Find where the given text appears and provide that cell's center as (x, y) coordinate. 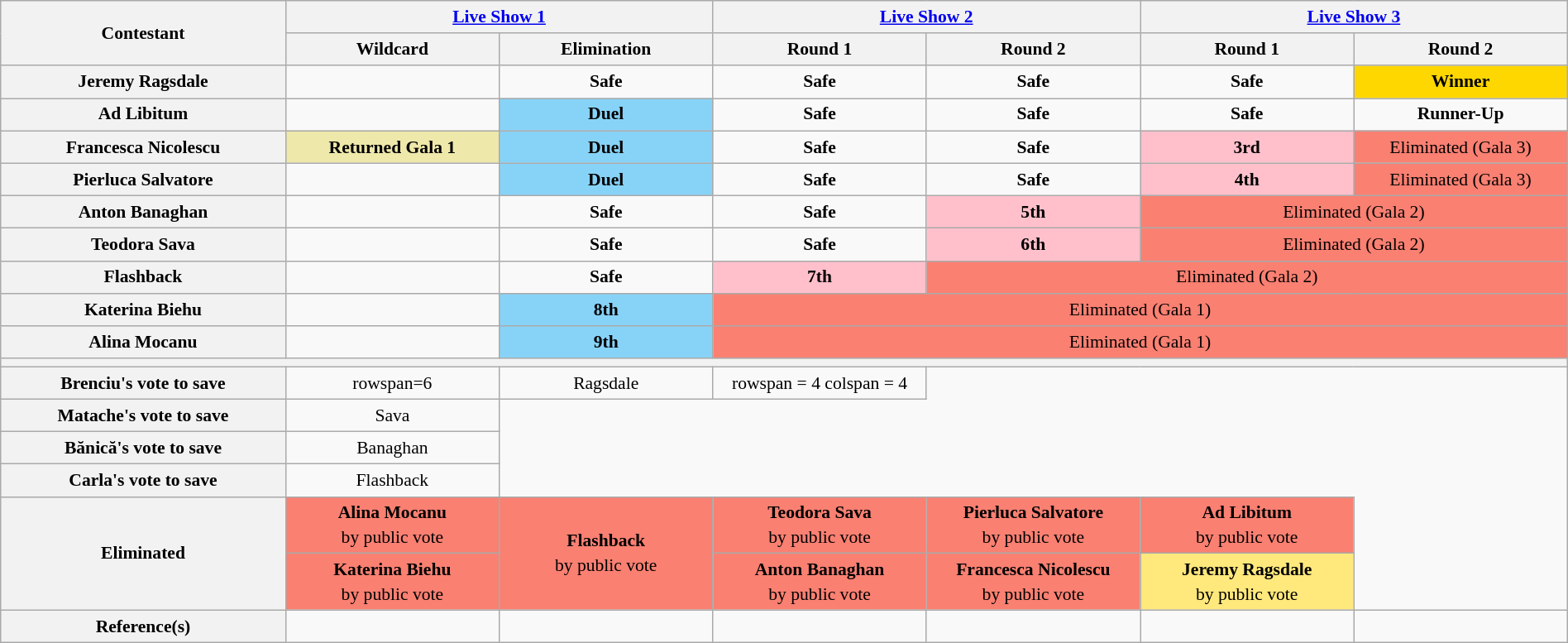
Jeremy Ragsdaleby public vote (1247, 582)
Brenciu's vote to save (143, 382)
Reference(s) (143, 626)
Alina Mocanu (143, 343)
Ad Libitum (143, 114)
Bănică's vote to save (143, 449)
Live Show 1 (500, 17)
Contestant (143, 33)
Alina Mocanuby public vote (392, 525)
3rd (1247, 147)
5th (1033, 212)
Runner-Up (1460, 114)
Ad Libitumby public vote (1247, 525)
9th (606, 343)
Flashbackby public vote (606, 553)
8th (606, 310)
Wildcard (392, 50)
Pierluca Salvatoreby public vote (1033, 525)
4th (1247, 180)
Teodora Savaby public vote (820, 525)
Live Show 2 (926, 17)
Pierluca Salvatore (143, 180)
Banaghan (392, 449)
7th (820, 276)
Katerina Biehu by public vote (392, 582)
Ragsdale (606, 382)
Carla's vote to save (143, 480)
Returned Gala 1 (392, 147)
Jeremy Ragsdale (143, 83)
Elimination (606, 50)
Eliminated (143, 553)
Katerina Biehu (143, 310)
6th (1033, 245)
Winner (1460, 83)
rowspan = 4 colspan = 4 (820, 382)
Anton Banaghan (143, 212)
Matache's vote to save (143, 415)
rowspan=6 (392, 382)
Sava (392, 415)
Teodora Sava (143, 245)
Francesca Nicolescu (143, 147)
Live Show 3 (1355, 17)
Anton Banaghanby public vote (820, 582)
Francesca Nicolescuby public vote (1033, 582)
